Scan for the cell matching the given text and deliver its (x, y) coordinate at center. 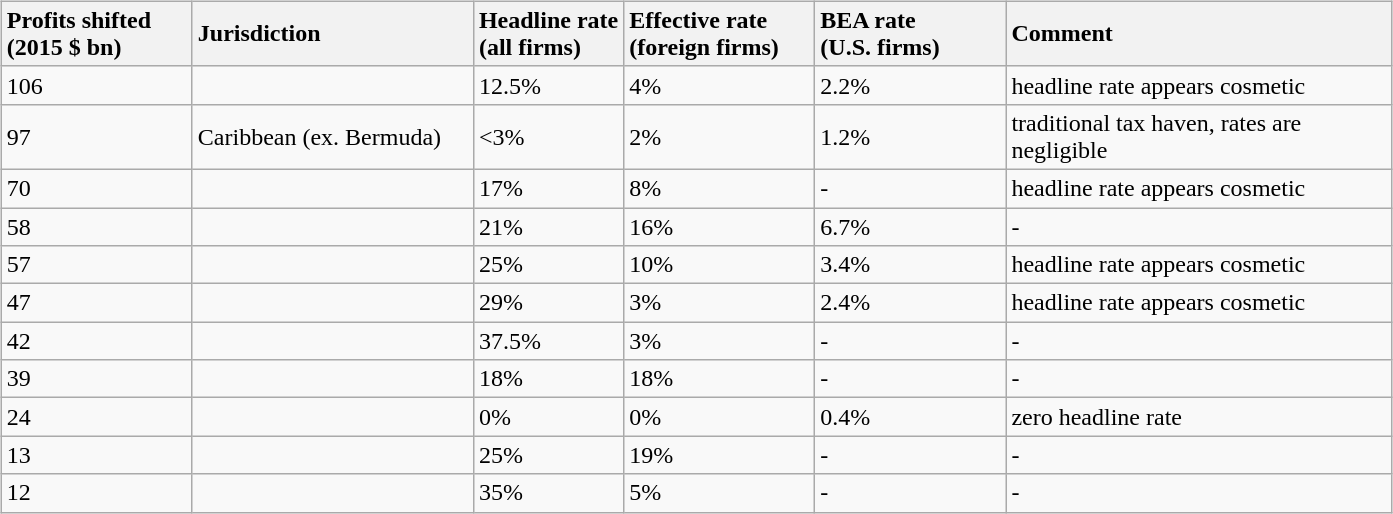
39 (96, 379)
2.4% (910, 303)
12.5% (548, 85)
0.4% (910, 417)
<3% (548, 136)
Caribbean (ex. Bermuda) (332, 136)
12 (96, 493)
57 (96, 265)
35% (548, 493)
47 (96, 303)
106 (96, 85)
2% (720, 136)
29% (548, 303)
17% (548, 188)
10% (720, 265)
zero headline rate (1199, 417)
1.2% (910, 136)
24 (96, 417)
Comment (1199, 34)
6.7% (910, 227)
Profits shifted(2015 $ bn) (96, 34)
42 (96, 341)
58 (96, 227)
13 (96, 455)
8% (720, 188)
4% (720, 85)
Jurisdiction (332, 34)
16% (720, 227)
5% (720, 493)
70 (96, 188)
Headline rate(all firms) (548, 34)
97 (96, 136)
21% (548, 227)
37.5% (548, 341)
Effective rate(foreign firms) (720, 34)
traditional tax haven, rates are negligible (1199, 136)
2.2% (910, 85)
3.4% (910, 265)
19% (720, 455)
BEA rate(U.S. firms) (910, 34)
